From the cell containing the given text, extract its center point as (x, y) coordinate. 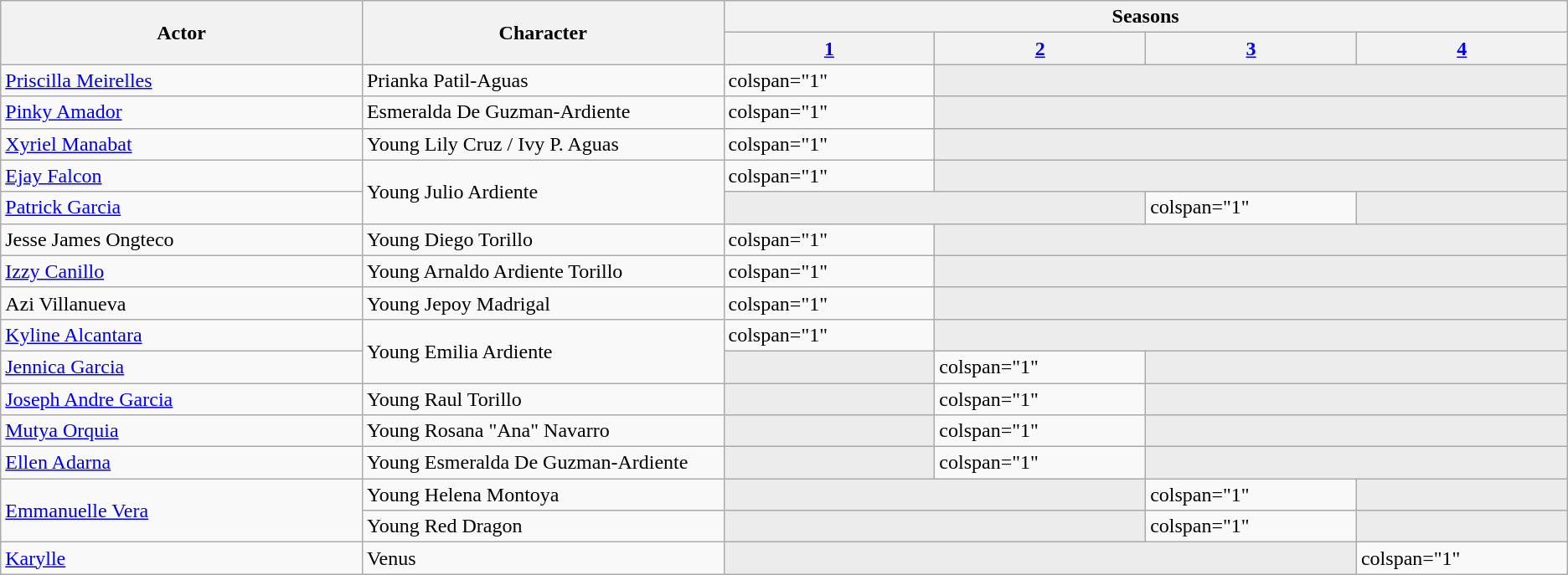
Karylle (182, 558)
2 (1040, 49)
Azi Villanueva (182, 303)
Young Raul Torillo (543, 399)
Emmanuelle Vera (182, 511)
Izzy Canillo (182, 271)
Young Arnaldo Ardiente Torillo (543, 271)
Patrick Garcia (182, 208)
Actor (182, 33)
Young Helena Montoya (543, 495)
Young Emilia Ardiente (543, 351)
Young Diego Torillo (543, 239)
Esmeralda De Guzman-Ardiente (543, 112)
Young Rosana "Ana" Navarro (543, 431)
Prianka Patil-Aguas (543, 80)
Young Jepoy Madrigal (543, 303)
3 (1251, 49)
Ejay Falcon (182, 176)
Jennica Garcia (182, 367)
Venus (543, 558)
Joseph Andre Garcia (182, 399)
Jesse James Ongteco (182, 239)
Pinky Amador (182, 112)
4 (1462, 49)
Ellen Adarna (182, 463)
Xyriel Manabat (182, 144)
Seasons (1146, 17)
Young Julio Ardiente (543, 192)
Character (543, 33)
1 (829, 49)
Young Red Dragon (543, 526)
Young Lily Cruz / Ivy P. Aguas (543, 144)
Mutya Orquia (182, 431)
Kyline Alcantara (182, 335)
Priscilla Meirelles (182, 80)
Young Esmeralda De Guzman-Ardiente (543, 463)
